Determine the [X, Y] coordinate at the center of the cell enclosing the given text.  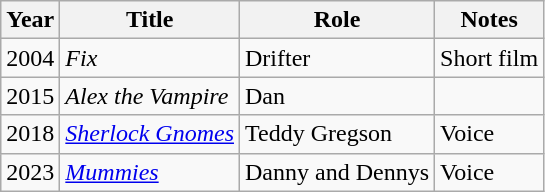
Teddy Gregson [338, 134]
Danny and Dennys [338, 172]
2018 [30, 134]
Alex the Vampire [150, 96]
2004 [30, 58]
Title [150, 20]
Sherlock Gnomes [150, 134]
Fix [150, 58]
Year [30, 20]
2023 [30, 172]
Dan [338, 96]
Drifter [338, 58]
2015 [30, 96]
Notes [490, 20]
Role [338, 20]
Mummies [150, 172]
Short film [490, 58]
